From the cell containing the given text, extract its center point as [x, y] coordinate. 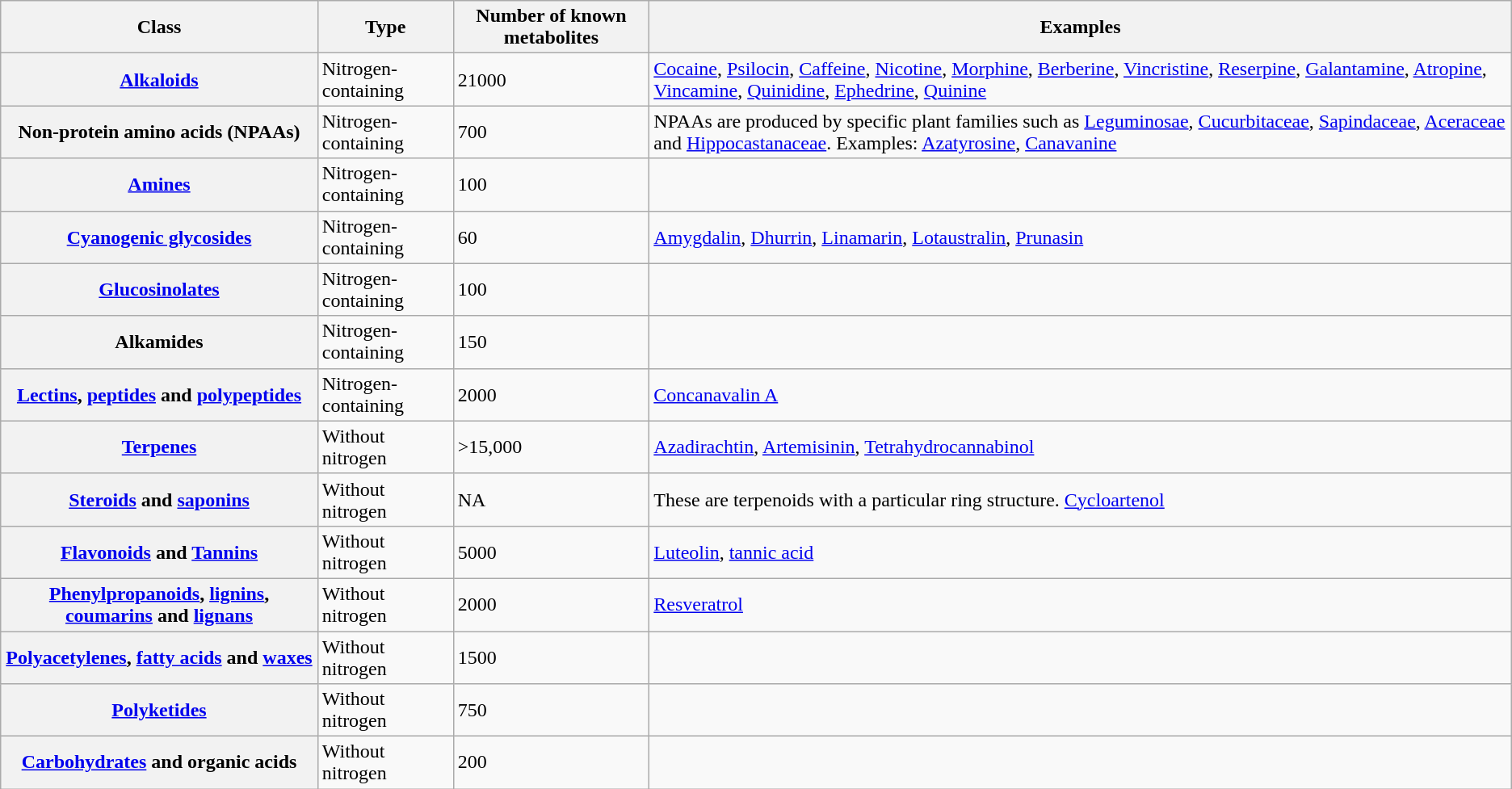
Lectins, peptides and polypeptides [160, 394]
Polyketides [160, 711]
Non-protein amino acids (NPAAs) [160, 132]
Luteolin, tannic acid [1081, 552]
Polyacetylenes, fatty acids and waxes [160, 657]
200 [551, 762]
Carbohydrates and organic acids [160, 762]
Amygdalin, Dhurrin, Linamarin, Lotaustralin, Prunasin [1081, 237]
Type [385, 27]
Glucosinolates [160, 289]
60 [551, 237]
Concanavalin A [1081, 394]
1500 [551, 657]
700 [551, 132]
Flavonoids and Tannins [160, 552]
Amines [160, 184]
Alkaloids [160, 79]
150 [551, 342]
Terpenes [160, 447]
These are terpenoids with a particular ring structure. Cycloartenol [1081, 499]
Phenylpropanoids, lignins, coumarins and lignans [160, 604]
21000 [551, 79]
Cocaine, Psilocin, Caffeine, Nicotine, Morphine, Berberine, Vincristine, Reserpine, Galantamine, Atropine, Vincamine, Quinidine, Ephedrine, Quinine [1081, 79]
Resveratrol [1081, 604]
Cyanogenic glycosides [160, 237]
Class [160, 27]
5000 [551, 552]
Steroids and saponins [160, 499]
750 [551, 711]
NA [551, 499]
Number of known metabolites [551, 27]
Alkamides [160, 342]
>15,000 [551, 447]
Azadirachtin, Artemisinin, Tetrahydrocannabinol [1081, 447]
Examples [1081, 27]
